Identify which cell holds the provided text, then report its [x, y] central coordinate. 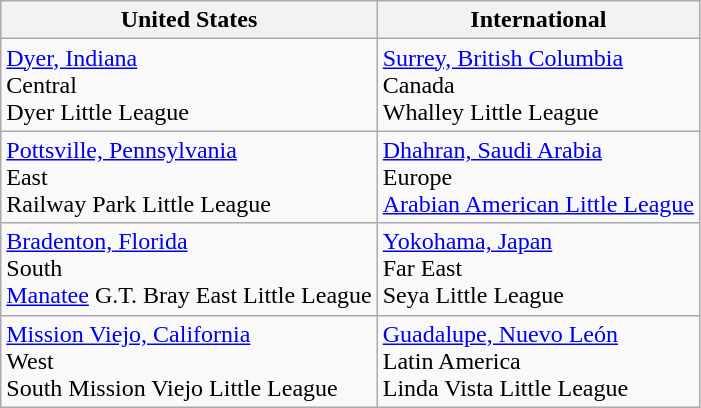
Dyer, IndianaCentralDyer Little League [189, 85]
Pottsville, PennsylvaniaEastRailway Park Little League [189, 177]
Surrey, British ColumbiaCanadaWhalley Little League [538, 85]
International [538, 20]
Bradenton, FloridaSouthManatee G.T. Bray East Little League [189, 269]
Yokohama, JapanFar EastSeya Little League [538, 269]
Dhahran, Saudi ArabiaEuropeArabian American Little League [538, 177]
Guadalupe, Nuevo LeónLatin AmericaLinda Vista Little League [538, 361]
Mission Viejo, CaliforniaWestSouth Mission Viejo Little League [189, 361]
United States [189, 20]
